Provide the [x, y] coordinate of the cell's center where the given text is located.  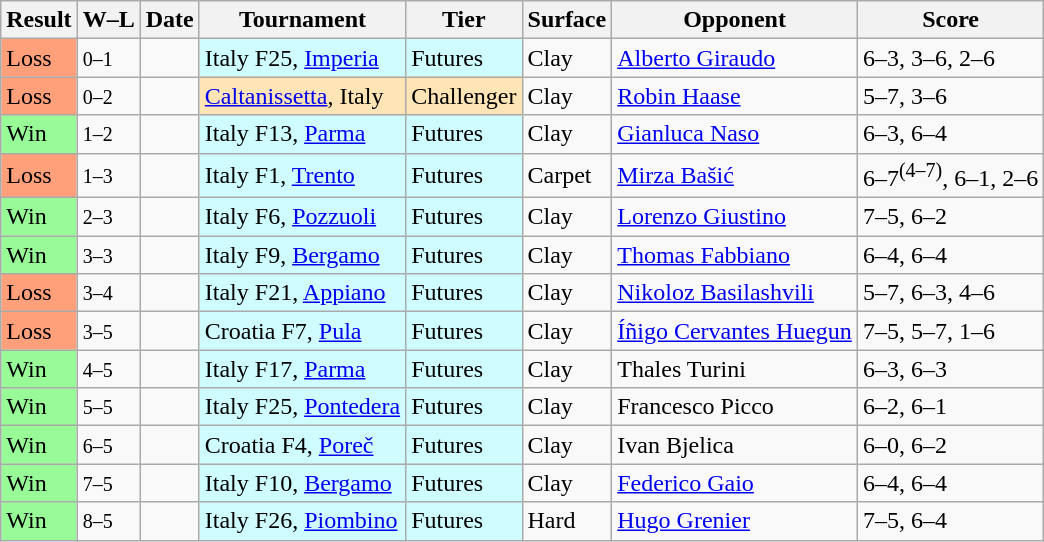
6–5 [108, 445]
4–5 [108, 369]
Alberto Giraudo [735, 58]
5–5 [108, 407]
Nikoloz Basilashvili [735, 293]
Carpet [567, 176]
5–7, 6–3, 4–6 [950, 293]
3–3 [108, 255]
1–2 [108, 134]
Gianluca Naso [735, 134]
8–5 [108, 521]
W–L [108, 20]
Italy F6, Pozzuoli [302, 217]
7–5, 5–7, 1–6 [950, 331]
7–5, 6–2 [950, 217]
Tournament [302, 20]
Italy F10, Bergamo [302, 483]
Italy F26, Piombino [302, 521]
Thales Turini [735, 369]
Italy F9, Bergamo [302, 255]
Italy F25, Imperia [302, 58]
6–3, 6–4 [950, 134]
Surface [567, 20]
6–2, 6–1 [950, 407]
6–3, 3–6, 2–6 [950, 58]
Caltanissetta, Italy [302, 96]
Italy F13, Parma [302, 134]
Challenger [464, 96]
Thomas Fabbiano [735, 255]
Francesco Picco [735, 407]
6–7(4–7), 6–1, 2–6 [950, 176]
3–4 [108, 293]
Hard [567, 521]
0–2 [108, 96]
Hugo Grenier [735, 521]
Federico Gaio [735, 483]
6–3, 6–3 [950, 369]
7–5, 6–4 [950, 521]
3–5 [108, 331]
Italy F17, Parma [302, 369]
Croatia F7, Pula [302, 331]
2–3 [108, 217]
0–1 [108, 58]
1–3 [108, 176]
Italy F1, Trento [302, 176]
Robin Haase [735, 96]
Tier [464, 20]
Italy F25, Pontedera [302, 407]
5–7, 3–6 [950, 96]
Opponent [735, 20]
Ivan Bjelica [735, 445]
Íñigo Cervantes Huegun [735, 331]
Italy F21, Appiano [302, 293]
Score [950, 20]
Croatia F4, Poreč [302, 445]
Date [170, 20]
Mirza Bašić [735, 176]
Result [39, 20]
7–5 [108, 483]
Lorenzo Giustino [735, 217]
6–0, 6–2 [950, 445]
